For the text-containing cell, return its midpoint in [X, Y] coordinate format. 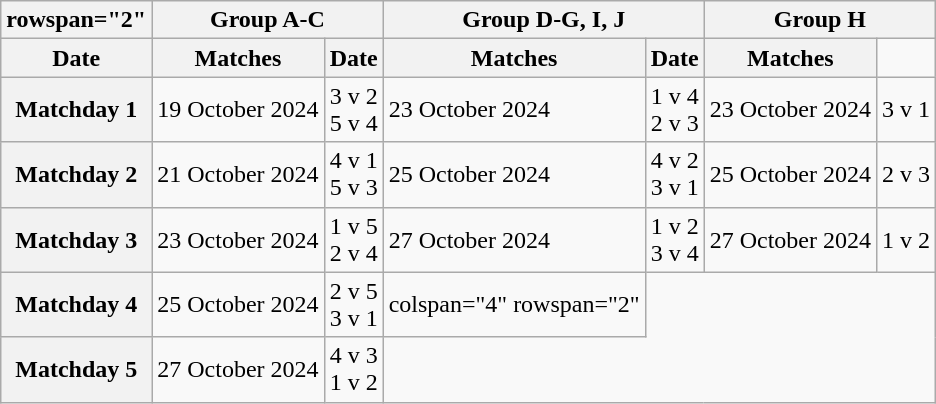
4 v 23 v 1 [674, 174]
19 October 2024 [238, 110]
Group H [820, 20]
1 v 23 v 4 [674, 240]
2 v 53 v 1 [354, 304]
1 v 52 v 4 [354, 240]
Matchday 5 [76, 370]
2 v 3 [906, 174]
Matchday 3 [76, 240]
3 v 25 v 4 [354, 110]
21 October 2024 [238, 174]
rowspan="2" [76, 20]
Matchday 4 [76, 304]
Group D-G, I, J [544, 20]
4 v 31 v 2 [354, 370]
3 v 1 [906, 110]
1 v 2 [906, 240]
Matchday 2 [76, 174]
Group A-C [268, 20]
colspan="4" rowspan="2" [514, 304]
Matchday 1 [76, 110]
4 v 15 v 3 [354, 174]
1 v 42 v 3 [674, 110]
